Extract the (X, Y) coordinate from the center of the cell holding the provided text.  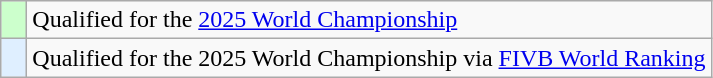
Qualified for the 2025 World Championship (369, 20)
Qualified for the 2025 World Championship via FIVB World Ranking (369, 58)
